Pinpoint the cell where the given text exists, returning its [x, y] midpoint coordinate. 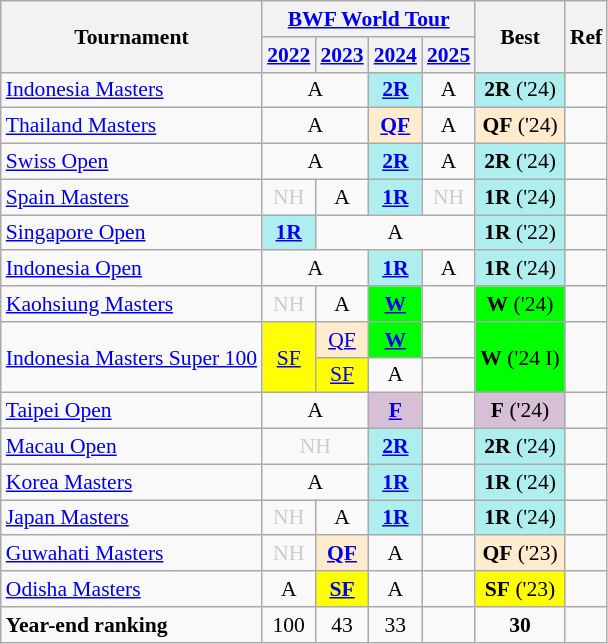
Spain Masters [132, 197]
Indonesia Open [132, 269]
Indonesia Masters Super 100 [132, 358]
F ('24) [520, 411]
W ('24) [520, 304]
Taipei Open [132, 411]
33 [396, 625]
Macau Open [132, 447]
QF ('24) [520, 126]
Korea Masters [132, 482]
Odisha Masters [132, 589]
SF ('23) [520, 589]
Singapore Open [132, 233]
2022 [288, 55]
Indonesia Masters [132, 90]
Guwahati Masters [132, 554]
BWF World Tour [368, 19]
Tournament [132, 36]
Kaohsiung Masters [132, 304]
2023 [342, 55]
Year-end ranking [132, 625]
Swiss Open [132, 162]
2024 [396, 55]
W ('24 I) [520, 358]
Ref [586, 36]
QF ('23) [520, 554]
30 [520, 625]
43 [342, 625]
2025 [448, 55]
Best [520, 36]
100 [288, 625]
F [396, 411]
1R ('22) [520, 233]
Japan Masters [132, 518]
Thailand Masters [132, 126]
